Determine the [X, Y] coordinate at the center of the cell enclosing the given text.  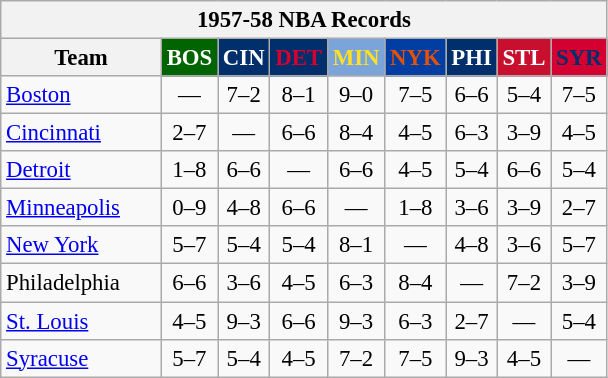
Detroit [82, 170]
Philadelphia [82, 283]
New York [82, 245]
Cincinnati [82, 133]
Syracuse [82, 358]
0–9 [189, 208]
STL [524, 58]
DET [298, 58]
St. Louis [82, 321]
1957-58 NBA Records [304, 20]
CIN [244, 58]
NYK [416, 58]
SYR [579, 58]
9–0 [356, 95]
PHI [472, 58]
Team [82, 58]
Minneapolis [82, 208]
MIN [356, 58]
Boston [82, 95]
BOS [189, 58]
